Capture the cell that displays the provided text and extract its [X, Y] central coordinate. 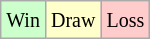
Win [24, 20]
Loss [126, 20]
Draw [72, 20]
